For the text-containing cell, return its midpoint in [X, Y] coordinate format. 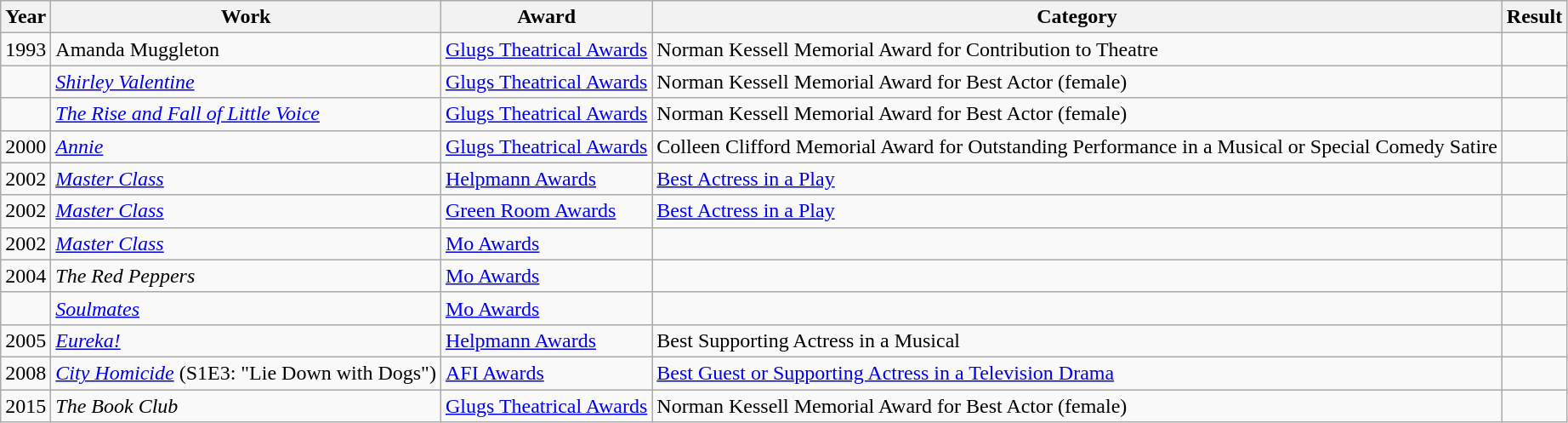
Soulmates [247, 308]
AFI Awards [546, 373]
Year [26, 17]
2000 [26, 146]
Result [1534, 17]
City Homicide (S1E3: "Lie Down with Dogs") [247, 373]
Norman Kessell Memorial Award for Contribution to Theatre [1077, 49]
The Red Peppers [247, 276]
1993 [26, 49]
Best Guest or Supporting Actress in a Television Drama [1077, 373]
Award [546, 17]
Best Supporting Actress in a Musical [1077, 340]
2008 [26, 373]
The Rise and Fall of Little Voice [247, 114]
Amanda Muggleton [247, 49]
Annie [247, 146]
Eureka! [247, 340]
2005 [26, 340]
Colleen Clifford Memorial Award for Outstanding Performance in a Musical or Special Comedy Satire [1077, 146]
Work [247, 17]
The Book Club [247, 406]
2015 [26, 406]
Green Room Awards [546, 211]
Category [1077, 17]
2004 [26, 276]
Shirley Valentine [247, 82]
